Search for the cell housing the specified text and yield its (x, y) center coordinate. 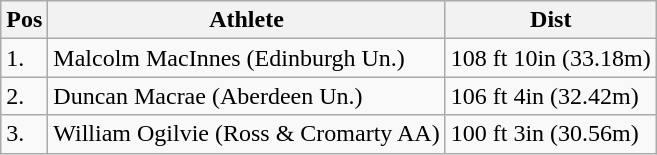
Malcolm MacInnes (Edinburgh Un.) (246, 58)
2. (24, 96)
Dist (550, 20)
3. (24, 134)
108 ft 10in (33.18m) (550, 58)
100 ft 3in (30.56m) (550, 134)
William Ogilvie (Ross & Cromarty AA) (246, 134)
Pos (24, 20)
Athlete (246, 20)
106 ft 4in (32.42m) (550, 96)
1. (24, 58)
Duncan Macrae (Aberdeen Un.) (246, 96)
